For the text-containing cell, return its midpoint in (X, Y) coordinate format. 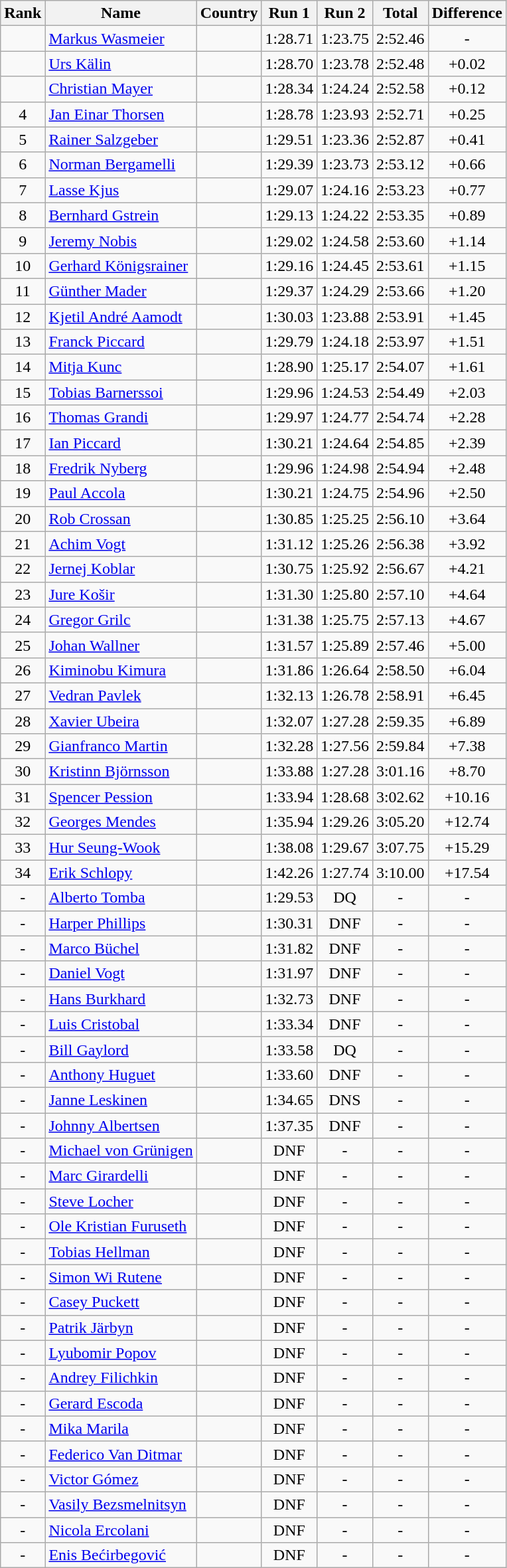
2:56.67 (400, 569)
+6.04 (467, 670)
1:24.22 (345, 215)
+3.92 (467, 544)
19 (23, 493)
1:24.98 (345, 468)
2:57.46 (400, 645)
Gerhard Königsrainer (121, 266)
Lyubomir Popov (121, 1353)
+8.70 (467, 772)
3:05.20 (400, 822)
+4.64 (467, 594)
Tobias Hellman (121, 1252)
DNS (345, 1100)
1:23.78 (345, 64)
7 (23, 190)
2:52.87 (400, 139)
+6.45 (467, 695)
2:52.46 (400, 39)
Enis Bećirbegović (121, 1555)
Alberto Tomba (121, 898)
Bernhard Gstrein (121, 215)
1:34.65 (289, 1100)
5 (23, 139)
+10.16 (467, 797)
2:53.66 (400, 291)
1:29.51 (289, 139)
2:59.35 (400, 721)
Georges Mendes (121, 822)
2:57.10 (400, 594)
+1.20 (467, 291)
Erik Schlopy (121, 873)
Name (121, 13)
+0.02 (467, 64)
2:57.13 (400, 620)
Johnny Albertsen (121, 1126)
Patrik Järbyn (121, 1328)
1:32.28 (289, 746)
1:38.08 (289, 847)
Federico Van Ditmar (121, 1454)
+12.74 (467, 822)
Andrey Filichkin (121, 1378)
2:56.38 (400, 544)
+0.77 (467, 190)
Run 2 (345, 13)
2:54.07 (400, 367)
1:27.74 (345, 873)
Spencer Pession (121, 797)
1:29.39 (289, 165)
1:25.25 (345, 519)
Markus Wasmeier (121, 39)
2:56.10 (400, 519)
+1.15 (467, 266)
Gianfranco Martin (121, 746)
Janne Leskinen (121, 1100)
1:37.35 (289, 1126)
15 (23, 392)
Rainer Salzgeber (121, 139)
1:32.13 (289, 695)
+1.45 (467, 317)
3:02.62 (400, 797)
2:58.91 (400, 695)
Steve Locher (121, 1201)
Kristinn Björnsson (121, 772)
1:26.64 (345, 670)
1:33.88 (289, 772)
1:33.60 (289, 1075)
+4.67 (467, 620)
Anthony Huguet (121, 1075)
1:25.89 (345, 645)
Jure Košir (121, 594)
Urs Kälin (121, 64)
10 (23, 266)
1:29.37 (289, 291)
1:24.64 (345, 443)
2:58.50 (400, 670)
Luis Cristobal (121, 1024)
Jan Einar Thorsen (121, 114)
1:33.34 (289, 1024)
+2.28 (467, 418)
2:53.12 (400, 165)
1:25.80 (345, 594)
29 (23, 746)
+0.89 (467, 215)
21 (23, 544)
18 (23, 468)
Marco Büchel (121, 948)
1:28.34 (289, 89)
Ole Kristian Furuseth (121, 1227)
1:24.18 (345, 342)
1:29.13 (289, 215)
+0.41 (467, 139)
33 (23, 847)
32 (23, 822)
Franck Piccard (121, 342)
+1.51 (467, 342)
1:33.94 (289, 797)
Achim Vogt (121, 544)
Xavier Ubeira (121, 721)
12 (23, 317)
Johan Wallner (121, 645)
1:29.02 (289, 240)
+5.00 (467, 645)
1:32.07 (289, 721)
Jernej Koblar (121, 569)
1:26.78 (345, 695)
1:29.26 (345, 822)
1:29.79 (289, 342)
Vedran Pavlek (121, 695)
2:52.48 (400, 64)
2:54.96 (400, 493)
3:01.16 (400, 772)
1:29.07 (289, 190)
22 (23, 569)
Total (400, 13)
6 (23, 165)
1:23.75 (345, 39)
Michael von Grünigen (121, 1151)
+2.50 (467, 493)
2:54.94 (400, 468)
Kjetil André Aamodt (121, 317)
2:53.23 (400, 190)
25 (23, 645)
Gregor Grilc (121, 620)
Casey Puckett (121, 1302)
1:30.31 (289, 923)
Daniel Vogt (121, 974)
Difference (467, 13)
2:53.61 (400, 266)
Paul Accola (121, 493)
1:31.30 (289, 594)
+0.25 (467, 114)
+7.38 (467, 746)
2:52.58 (400, 89)
2:59.84 (400, 746)
+17.54 (467, 873)
+2.39 (467, 443)
1:23.93 (345, 114)
3:10.00 (400, 873)
9 (23, 240)
+3.64 (467, 519)
Kiminobu Kimura (121, 670)
27 (23, 695)
+0.12 (467, 89)
14 (23, 367)
Ian Piccard (121, 443)
1:31.86 (289, 670)
1:28.71 (289, 39)
13 (23, 342)
1:32.73 (289, 999)
1:29.67 (345, 847)
1:24.16 (345, 190)
20 (23, 519)
4 (23, 114)
Simon Wi Rutene (121, 1277)
34 (23, 873)
+1.14 (467, 240)
1:23.73 (345, 165)
1:23.88 (345, 317)
Fredrik Nyberg (121, 468)
1:24.77 (345, 418)
16 (23, 418)
+4.21 (467, 569)
1:42.26 (289, 873)
Norman Bergamelli (121, 165)
1:24.29 (345, 291)
Vasily Bezsmelnitsyn (121, 1504)
Jeremy Nobis (121, 240)
Gerard Escoda (121, 1403)
1:30.75 (289, 569)
+1.61 (467, 367)
2:54.85 (400, 443)
Bill Gaylord (121, 1049)
Tobias Barnerssoi (121, 392)
1:30.85 (289, 519)
Nicola Ercolani (121, 1529)
Marc Girardelli (121, 1176)
1:27.56 (345, 746)
1:25.75 (345, 620)
1:28.90 (289, 367)
8 (23, 215)
Thomas Grandi (121, 418)
Günther Mader (121, 291)
2:53.97 (400, 342)
1:28.70 (289, 64)
+2.03 (467, 392)
1:24.24 (345, 89)
2:52.71 (400, 114)
Hur Seung-Wook (121, 847)
1:31.38 (289, 620)
30 (23, 772)
Mitja Kunc (121, 367)
1:30.03 (289, 317)
1:31.82 (289, 948)
11 (23, 291)
2:53.35 (400, 215)
1:28.68 (345, 797)
26 (23, 670)
2:53.91 (400, 317)
3:07.75 (400, 847)
1:24.58 (345, 240)
Hans Burkhard (121, 999)
1:31.12 (289, 544)
Rob Crossan (121, 519)
17 (23, 443)
31 (23, 797)
1:24.75 (345, 493)
Harper Phillips (121, 923)
+15.29 (467, 847)
Victor Gómez (121, 1479)
Run 1 (289, 13)
Mika Marila (121, 1429)
1:24.53 (345, 392)
Country (229, 13)
Christian Mayer (121, 89)
1:25.92 (345, 569)
1:33.58 (289, 1049)
2:54.74 (400, 418)
+0.66 (467, 165)
1:35.94 (289, 822)
1:23.36 (345, 139)
2:53.60 (400, 240)
1:28.78 (289, 114)
24 (23, 620)
1:24.45 (345, 266)
1:31.97 (289, 974)
23 (23, 594)
1:25.26 (345, 544)
1:29.16 (289, 266)
1:29.97 (289, 418)
1:25.17 (345, 367)
1:29.53 (289, 898)
2:54.49 (400, 392)
1:31.57 (289, 645)
+6.89 (467, 721)
Rank (23, 13)
+2.48 (467, 468)
Lasse Kjus (121, 190)
28 (23, 721)
